For the text-containing cell, return its midpoint in [x, y] coordinate format. 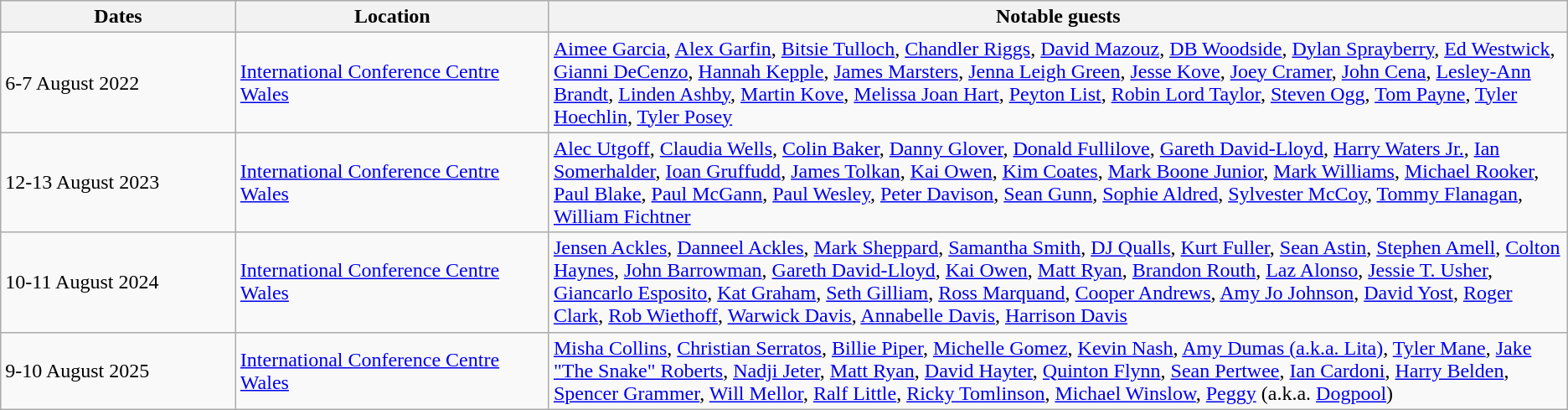
6-7 August 2022 [119, 82]
10-11 August 2024 [119, 282]
9-10 August 2025 [119, 371]
Notable guests [1058, 17]
Dates [119, 17]
12-13 August 2023 [119, 183]
Location [392, 17]
